Provide the (X, Y) coordinate of the cell's center where the given text is located.  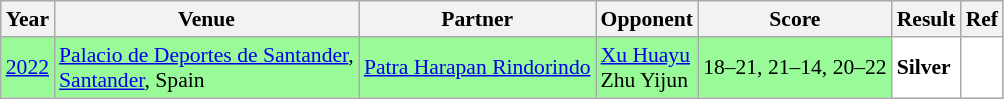
Silver (926, 68)
Partner (478, 19)
Result (926, 19)
Xu Huayu Zhu Yijun (648, 68)
Venue (206, 19)
18–21, 21–14, 20–22 (795, 68)
Patra Harapan Rindorindo (478, 68)
2022 (28, 68)
Palacio de Deportes de Santander,Santander, Spain (206, 68)
Ref (982, 19)
Year (28, 19)
Score (795, 19)
Opponent (648, 19)
